Return the [X, Y] coordinate for the center point of the cell that contains the specified text.  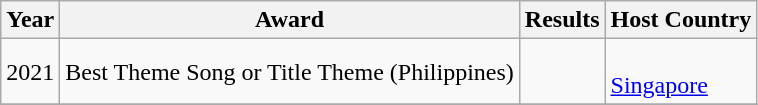
Best Theme Song or Title Theme (Philippines) [290, 72]
Award [290, 20]
Singapore [681, 72]
Year [30, 20]
2021 [30, 72]
Host Country [681, 20]
Results [562, 20]
